Scan for the cell matching the given text and deliver its [X, Y] coordinate at center. 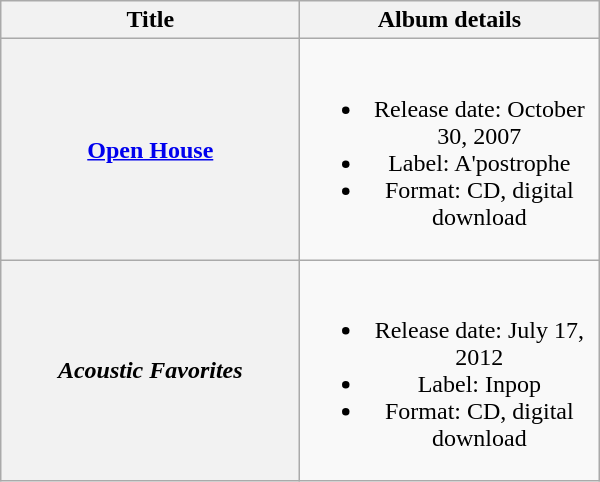
Album details [450, 20]
Acoustic Favorites [150, 370]
Release date: July 17, 2012Label: InpopFormat: CD, digital download [450, 370]
Title [150, 20]
Open House [150, 150]
Release date: October 30, 2007Label: A'postropheFormat: CD, digital download [450, 150]
